For the text-containing cell, return its midpoint in [x, y] coordinate format. 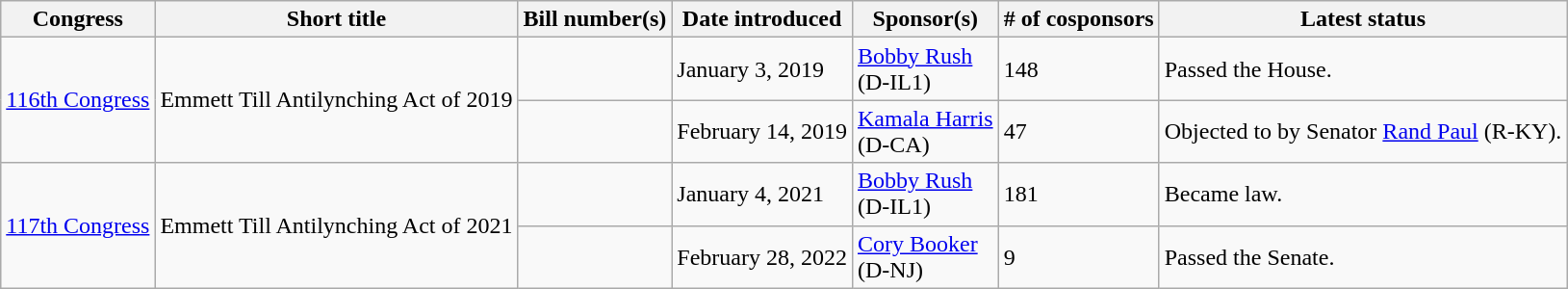
Latest status [1363, 19]
January 4, 2021 [762, 195]
Emmett Till Antilynching Act of 2021 [337, 225]
Passed the Senate. [1363, 256]
117th Congress [78, 225]
Congress [78, 19]
Date introduced [762, 19]
Objected to by Senator Rand Paul (R-KY). [1363, 131]
# of cosponsors [1078, 19]
9 [1078, 256]
Passed the House. [1363, 69]
Became law. [1363, 195]
116th Congress [78, 100]
February 14, 2019 [762, 131]
Short title [337, 19]
Emmett Till Antilynching Act of 2019 [337, 100]
181 [1078, 195]
February 28, 2022 [762, 256]
Kamala Harris(D-CA) [925, 131]
Cory Booker(D-NJ) [925, 256]
Bill number(s) [595, 19]
47 [1078, 131]
148 [1078, 69]
Sponsor(s) [925, 19]
January 3, 2019 [762, 69]
